Search for the cell housing the specified text and yield its [X, Y] center coordinate. 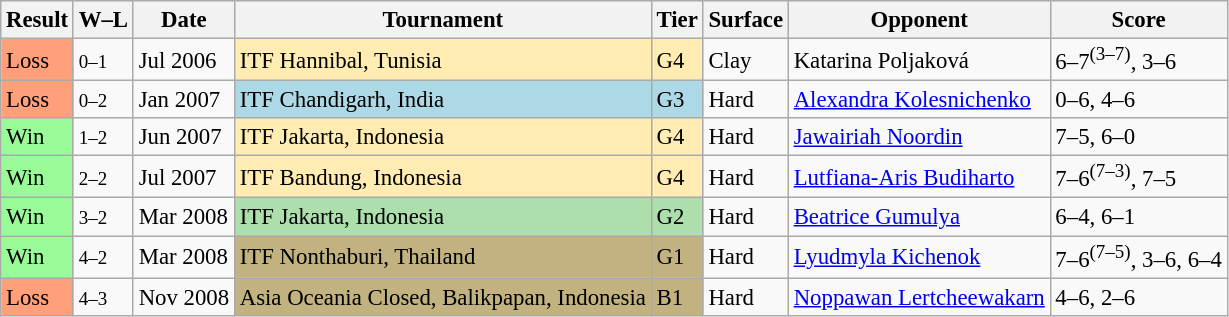
Tournament [442, 20]
Surface [746, 20]
0–2 [103, 100]
6–4, 6–1 [1138, 217]
G2 [677, 217]
4–3 [103, 297]
4–6, 2–6 [1138, 297]
Jul 2007 [184, 177]
3–2 [103, 217]
6–7(3–7), 3–6 [1138, 60]
ITF Nonthaburi, Thailand [442, 257]
Jan 2007 [184, 100]
Lyudmyla Kichenok [919, 257]
7–6(7–3), 7–5 [1138, 177]
Jawairiah Noordin [919, 137]
0–6, 4–6 [1138, 100]
ITF Hannibal, Tunisia [442, 60]
Alexandra Kolesnichenko [919, 100]
Katarina Poljaková [919, 60]
Result [38, 20]
4–2 [103, 257]
Tier [677, 20]
Beatrice Gumulya [919, 217]
Lutfiana-Aris Budiharto [919, 177]
0–1 [103, 60]
7–6(7–5), 3–6, 6–4 [1138, 257]
Nov 2008 [184, 297]
Score [1138, 20]
ITF Bandung, Indonesia [442, 177]
7–5, 6–0 [1138, 137]
Asia Oceania Closed, Balikpapan, Indonesia [442, 297]
Jun 2007 [184, 137]
W–L [103, 20]
2–2 [103, 177]
Date [184, 20]
Noppawan Lertcheewakarn [919, 297]
ITF Chandigarh, India [442, 100]
B1 [677, 297]
Clay [746, 60]
Jul 2006 [184, 60]
G1 [677, 257]
Opponent [919, 20]
1–2 [103, 137]
G3 [677, 100]
